Extract the (X, Y) coordinate from the center of the cell holding the provided text.  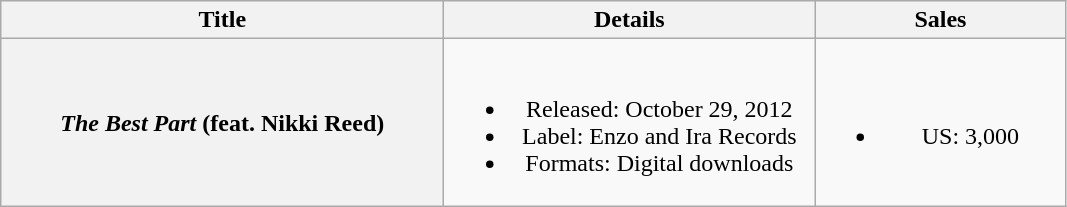
Sales (940, 20)
Details (630, 20)
Released: October 29, 2012Label: Enzo and Ira RecordsFormats: Digital downloads (630, 122)
Title (222, 20)
US: 3,000 (940, 122)
The Best Part (feat. Nikki Reed) (222, 122)
